Pinpoint the cell where the given text exists, returning its [X, Y] midpoint coordinate. 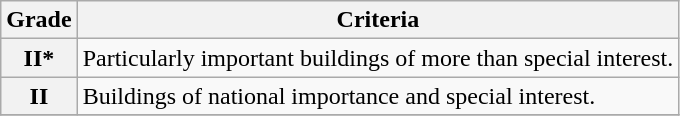
Criteria [378, 20]
II [39, 96]
Grade [39, 20]
Buildings of national importance and special interest. [378, 96]
II* [39, 58]
Particularly important buildings of more than special interest. [378, 58]
